Detect which cell encompasses the target text, then output its [X, Y] center coordinate. 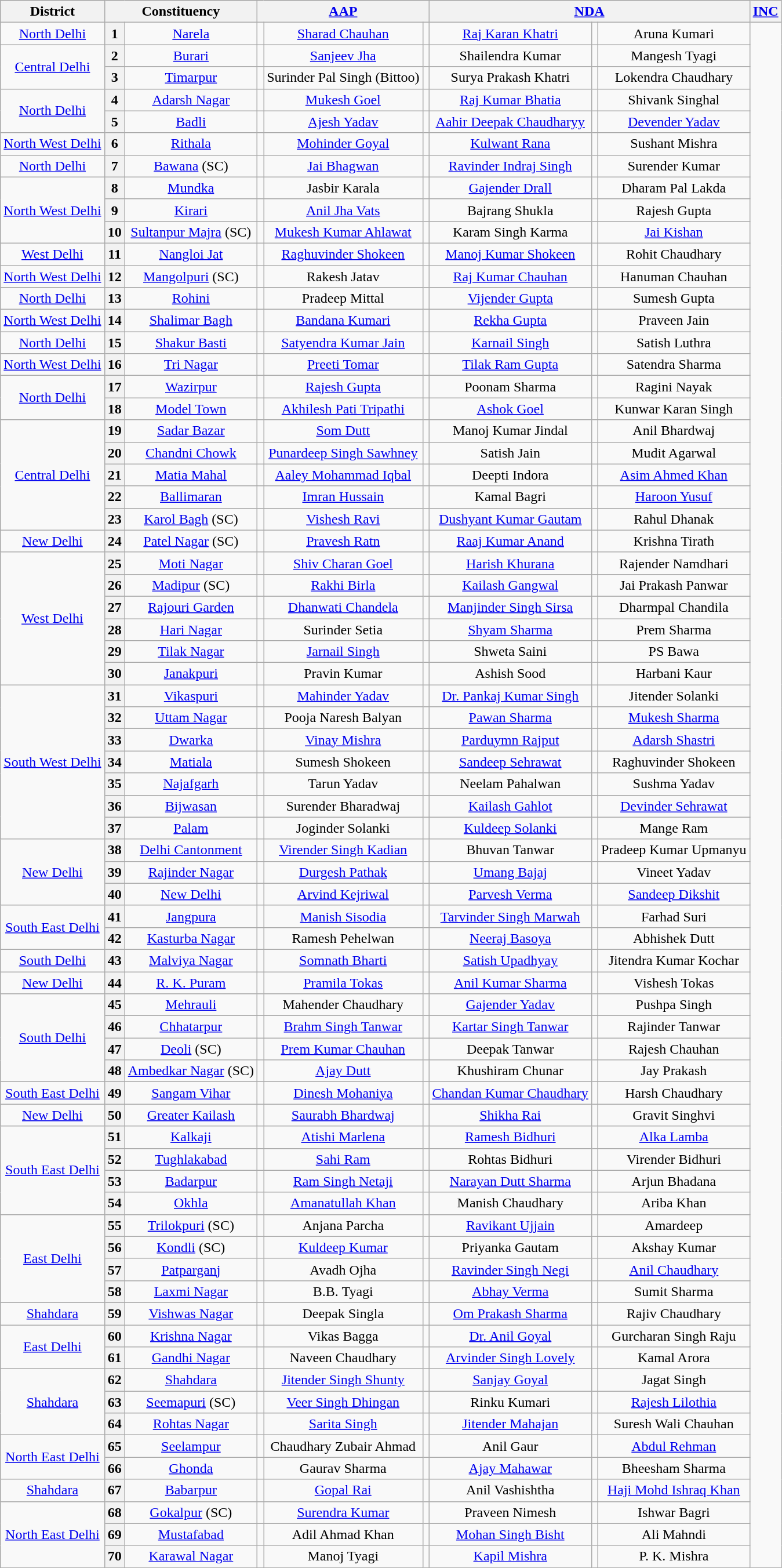
Jasbir Karala [343, 188]
Kamal Arora [674, 1358]
Rekha Gupta [510, 321]
Prem Sharma [674, 629]
Chandni Chowk [191, 453]
4 [115, 100]
Sushma Yadav [674, 784]
Pravin Kumar [343, 674]
Mahinder Yadav [343, 696]
Virender Bidhuri [674, 1159]
Devinder Sehrawat [674, 806]
Shakur Basti [191, 343]
Rakesh Jatav [343, 277]
10 [115, 232]
Badli [191, 122]
Sanjeev Jha [343, 56]
37 [115, 828]
8 [115, 188]
Bijwasan [191, 806]
Pradeep Mittal [343, 299]
Khushiram Chunar [510, 1071]
Ishwar Bagri [674, 1512]
Uttam Nagar [191, 718]
Adarsh Nagar [191, 100]
Rithala [191, 144]
Delhi Cantonment [191, 850]
1 [115, 34]
Deepti Indora [510, 475]
16 [115, 365]
Seemapuri (SC) [191, 1402]
29 [115, 652]
Trilokpuri (SC) [191, 1225]
34 [115, 762]
Gurcharan Singh Raju [674, 1335]
64 [115, 1424]
27 [115, 607]
Kasturba Nagar [191, 938]
3 [115, 78]
Praveen Nimesh [510, 1512]
Satish Jain [510, 453]
Om Prakash Sharma [510, 1313]
Jitender Solanki [674, 696]
51 [115, 1137]
Jai Bhagwan [343, 166]
Shyam Sharma [510, 629]
Surender Kumar [674, 166]
Gandhi Nagar [191, 1358]
B.B. Tyagi [343, 1291]
Vinay Mishra [343, 740]
Asim Ahmed Khan [674, 475]
Ashish Sood [510, 674]
69 [115, 1534]
Jarnail Singh [343, 652]
Alka Lamba [674, 1137]
Surendra Kumar [343, 1512]
Vishesh Tokas [674, 983]
Manish Chaudhary [510, 1203]
Rajender Namdhari [674, 563]
AAP [343, 12]
Mukesh Goel [343, 100]
Devender Yadav [674, 122]
Ramesh Pehelwan [343, 938]
Arjun Bhadana [674, 1181]
Krishna Tirath [674, 541]
Kapil Mishra [510, 1556]
41 [115, 916]
Dwarka [191, 740]
Model Town [191, 409]
Abhishek Dutt [674, 938]
Shikha Rai [510, 1115]
Madipur (SC) [191, 585]
Seelampur [191, 1446]
Shweta Saini [510, 652]
2 [115, 56]
Tarvinder Singh Marwah [510, 916]
Kalkaji [191, 1137]
Sandeep Dikshit [674, 894]
44 [115, 983]
Ravikant Ujjain [510, 1225]
Bheesham Sharma [674, 1468]
Pravesh Ratn [343, 541]
Greater Kailash [191, 1115]
Harsh Chaudhary [674, 1093]
Tughlakabad [191, 1159]
Manoj Tyagi [343, 1556]
Praveen Jain [674, 321]
25 [115, 563]
19 [115, 431]
70 [115, 1556]
Veer Singh Dhingan [343, 1402]
48 [115, 1071]
Rohtas Bidhuri [510, 1159]
Patel Nagar (SC) [191, 541]
Surinder Pal Singh (Bittoo) [343, 78]
Sushant Mishra [674, 144]
Raj Kumar Bhatia [510, 100]
Matiala [191, 762]
Ravinder Indraj Singh [510, 166]
52 [115, 1159]
59 [115, 1313]
Mohinder Goyal [343, 144]
Vikas Bagga [343, 1335]
Jagat Singh [674, 1380]
Parvesh Verma [510, 894]
Okhla [191, 1203]
Gokalpur (SC) [191, 1512]
38 [115, 850]
67 [115, 1490]
Sumesh Gupta [674, 299]
Jangpura [191, 916]
Dr. Anil Goyal [510, 1335]
56 [115, 1247]
47 [115, 1049]
Neelam Pahalwan [510, 784]
Preeti Tomar [343, 365]
Tri Nagar [191, 365]
Satyendra Kumar Jain [343, 343]
Aaley Mohammad Iqbal [343, 475]
Najafgarh [191, 784]
Gajender Yadav [510, 1005]
Babarpur [191, 1490]
42 [115, 938]
Vishesh Ravi [343, 519]
Pushpa Singh [674, 1005]
Parduymn Rajput [510, 740]
54 [115, 1203]
Tarun Yadav [343, 784]
Burari [191, 56]
68 [115, 1512]
Shivank Singhal [674, 100]
Kartar Singh Tanwar [510, 1027]
Gopal Rai [343, 1490]
Raj Karan Khatri [510, 34]
Sanjay Goyal [510, 1380]
14 [115, 321]
6 [115, 144]
Chhatarpur [191, 1027]
PS Bawa [674, 652]
Sarita Singh [343, 1424]
Rajinder Nagar [191, 872]
62 [115, 1380]
Raj Kumar Chauhan [510, 277]
Dharmpal Chandila [674, 607]
Sumesh Shokeen [343, 762]
53 [115, 1181]
33 [115, 740]
39 [115, 872]
Timarpur [191, 78]
Bajrang Shukla [510, 210]
Mundka [191, 188]
Virender Singh Kadian [343, 850]
Pooja Naresh Balyan [343, 718]
20 [115, 453]
Sadar Bazar [191, 431]
Sumit Sharma [674, 1291]
Malviya Nagar [191, 960]
Ashok Goel [510, 409]
15 [115, 343]
61 [115, 1358]
Vineet Yadav [674, 872]
Rajinder Tanwar [674, 1027]
Atishi Marlena [343, 1137]
Chandan Kumar Chaudhary [510, 1093]
58 [115, 1291]
Patparganj [191, 1269]
P. K. Mishra [674, 1556]
Wazirpur [191, 387]
Lokendra Chaudhary [674, 78]
Rajesh Chauhan [674, 1049]
Ajesh Yadav [343, 122]
Rakhi Birla [343, 585]
Bandana Kumari [343, 321]
Shailendra Kumar [510, 56]
Avadh Ojha [343, 1269]
Abhay Verma [510, 1291]
Ballimaran [191, 497]
District [52, 12]
Joginder Solanki [343, 828]
Manish Sisodia [343, 916]
9 [115, 210]
Rajiv Chaudhary [674, 1313]
Chaudhary Zubair Ahmad [343, 1446]
31 [115, 696]
Rohtas Nagar [191, 1424]
Poonam Sharma [510, 387]
45 [115, 1005]
Farhad Suri [674, 916]
66 [115, 1468]
Aahir Deepak Chaudharyy [510, 122]
Umang Bajaj [510, 872]
Dharam Pal Lakda [674, 188]
Kirari [191, 210]
Palam [191, 828]
65 [115, 1446]
Vijender Gupta [510, 299]
Kailash Gahlot [510, 806]
Mangesh Tyagi [674, 56]
Anjana Parcha [343, 1225]
50 [115, 1115]
Arvind Kejriwal [343, 894]
South West Delhi [52, 762]
Matia Mahal [191, 475]
Jai Kishan [674, 232]
Kunwar Karan Singh [674, 409]
Moti Nagar [191, 563]
Amanatullah Khan [343, 1203]
Anil Kumar Sharma [510, 983]
Deoli (SC) [191, 1049]
7 [115, 166]
46 [115, 1027]
Tilak Nagar [191, 652]
Kamal Bagri [510, 497]
Anil Chaudhary [674, 1269]
Shiv Charan Goel [343, 563]
Hanuman Chauhan [674, 277]
Mange Ram [674, 828]
Deepak Singla [343, 1313]
Satendra Sharma [674, 365]
R. K. Puram [191, 983]
Jitender Singh Shunty [343, 1380]
Jay Prakash [674, 1071]
Abdul Rehman [674, 1446]
Gajender Drall [510, 188]
Brahm Singh Tanwar [343, 1027]
Pawan Sharma [510, 718]
Akshay Kumar [674, 1247]
Amardeep [674, 1225]
Ajay Dutt [343, 1071]
Anil Gaur [510, 1446]
Rajesh Lilothia [674, 1402]
Narela [191, 34]
5 [115, 122]
57 [115, 1269]
Ravinder Singh Negi [510, 1269]
Constituency [181, 12]
Dhanwati Chandela [343, 607]
60 [115, 1335]
21 [115, 475]
Mehrauli [191, 1005]
Manjinder Singh Sirsa [510, 607]
Satish Upadhyay [510, 960]
55 [115, 1225]
17 [115, 387]
Nangloi Jat [191, 254]
Kailash Gangwal [510, 585]
Karam Singh Karma [510, 232]
Kuldeep Solanki [510, 828]
Laxmi Nagar [191, 1291]
Haroon Yusuf [674, 497]
Harbani Kaur [674, 674]
Prem Kumar Chauhan [343, 1049]
Ali Mahndi [674, 1534]
Satish Luthra [674, 343]
12 [115, 277]
Deepak Tanwar [510, 1049]
Vishwas Nagar [191, 1313]
Priyanka Gautam [510, 1247]
Tilak Ram Gupta [510, 365]
Sangam Vihar [191, 1093]
Narayan Dutt Sharma [510, 1181]
Mustafabad [191, 1534]
Krishna Nagar [191, 1335]
49 [115, 1093]
Hari Nagar [191, 629]
Neeraj Basoya [510, 938]
Ariba Khan [674, 1203]
Mangolpuri (SC) [191, 277]
Imran Hussain [343, 497]
Rajouri Garden [191, 607]
Ram Singh Netaji [343, 1181]
NDA [589, 12]
Karnail Singh [510, 343]
Anil Jha Vats [343, 210]
Naveen Chaudhary [343, 1358]
Ragini Nayak [674, 387]
Rinku Kumari [510, 1402]
Mudit Agarwal [674, 453]
36 [115, 806]
30 [115, 674]
Mohan Singh Bisht [510, 1534]
Dushyant Kumar Gautam [510, 519]
Mahender Chaudhary [343, 1005]
Somnath Bharti [343, 960]
Surya Prakash Khatri [510, 78]
Bhuvan Tanwar [510, 850]
Rahul Dhanak [674, 519]
Akhilesh Pati Tripathi [343, 409]
Janakpuri [191, 674]
Kulwant Rana [510, 144]
Saurabh Bhardwaj [343, 1115]
Shalimar Bagh [191, 321]
13 [115, 299]
Jai Prakash Panwar [674, 585]
Karawal Nagar [191, 1556]
Manoj Kumar Shokeen [510, 254]
Pradeep Kumar Upmanyu [674, 850]
Harish Khurana [510, 563]
Adarsh Shastri [674, 740]
Suresh Wali Chauhan [674, 1424]
Sharad Chauhan [343, 34]
Dr. Pankaj Kumar Singh [510, 696]
40 [115, 894]
INC [765, 12]
Kuldeep Kumar [343, 1247]
Punardeep Singh Sawhney [343, 453]
Rohini [191, 299]
43 [115, 960]
35 [115, 784]
Gaurav Sharma [343, 1468]
24 [115, 541]
Ajay Mahawar [510, 1468]
Karol Bagh (SC) [191, 519]
Jitender Mahajan [510, 1424]
Adil Ahmad Khan [343, 1534]
Ghonda [191, 1468]
Sahi Ram [343, 1159]
Mukesh Sharma [674, 718]
Anil Bhardwaj [674, 431]
Sandeep Sehrawat [510, 762]
Bawana (SC) [191, 166]
Badarpur [191, 1181]
Manoj Kumar Jindal [510, 431]
Durgesh Pathak [343, 872]
Gravit Singhvi [674, 1115]
32 [115, 718]
Haji Mohd Ishraq Khan [674, 1490]
Pramila Tokas [343, 983]
63 [115, 1402]
Rohit Chaudhary [674, 254]
Arvinder Singh Lovely [510, 1358]
Dinesh Mohaniya [343, 1093]
23 [115, 519]
Aruna Kumari [674, 34]
Anil Vashishtha [510, 1490]
18 [115, 409]
Kondli (SC) [191, 1247]
Mukesh Kumar Ahlawat [343, 232]
Vikaspuri [191, 696]
Jitendra Kumar Kochar [674, 960]
Ambedkar Nagar (SC) [191, 1071]
26 [115, 585]
Surinder Setia [343, 629]
11 [115, 254]
Surender Bharadwaj [343, 806]
Sultanpur Majra (SC) [191, 232]
22 [115, 497]
Ramesh Bidhuri [510, 1137]
28 [115, 629]
Raaj Kumar Anand [510, 541]
Som Dutt [343, 431]
